Scan for the cell matching the given text and deliver its [X, Y] coordinate at center. 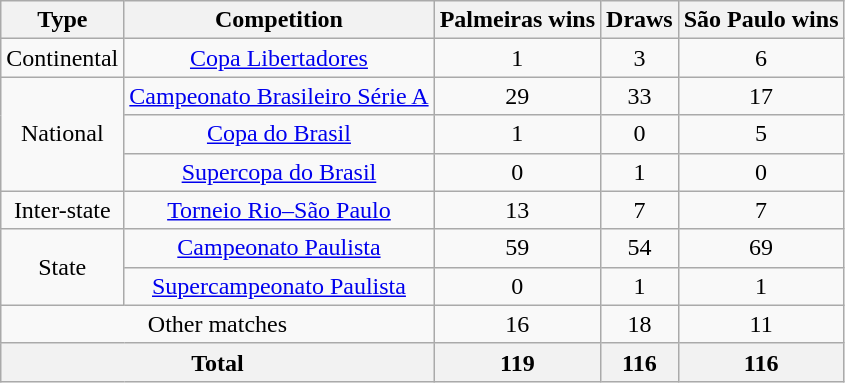
Continental [62, 58]
29 [517, 96]
Inter-state [62, 210]
Total [218, 362]
54 [640, 248]
119 [517, 362]
13 [517, 210]
São Paulo wins [761, 20]
33 [640, 96]
Copa do Brasil [279, 134]
17 [761, 96]
Type [62, 20]
3 [640, 58]
Supercopa do Brasil [279, 172]
State [62, 267]
5 [761, 134]
6 [761, 58]
59 [517, 248]
Copa Libertadores [279, 58]
Palmeiras wins [517, 20]
11 [761, 324]
National [62, 134]
16 [517, 324]
Torneio Rio–São Paulo [279, 210]
18 [640, 324]
Competition [279, 20]
Draws [640, 20]
Campeonato Paulista [279, 248]
Other matches [218, 324]
Campeonato Brasileiro Série A [279, 96]
Supercampeonato Paulista [279, 286]
69 [761, 248]
